Output the [X, Y] coordinate of the center of the cell containing the given text.  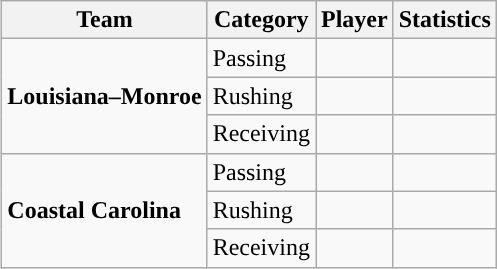
Team [104, 20]
Coastal Carolina [104, 210]
Category [261, 20]
Louisiana–Monroe [104, 96]
Statistics [444, 20]
Player [355, 20]
